From the cell containing the given text, extract its center point as (x, y) coordinate. 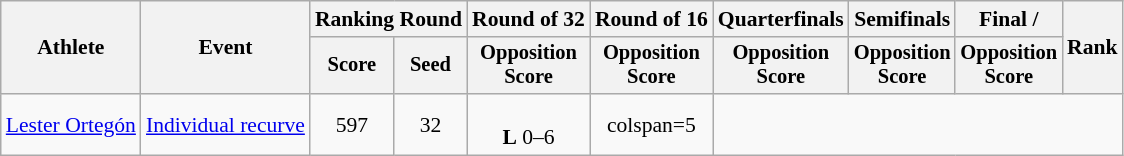
Round of 16 (652, 19)
Event (226, 48)
Semifinals (902, 19)
Quarterfinals (781, 19)
L 0–6 (528, 124)
Lester Ortegón (71, 124)
Individual recurve (226, 124)
Round of 32 (528, 19)
32 (430, 124)
Score (352, 66)
Final / (1008, 19)
colspan=5 (652, 124)
Rank (1092, 48)
Seed (430, 66)
597 (352, 124)
Ranking Round (388, 19)
Athlete (71, 48)
